Scan for the cell matching the given text and deliver its [x, y] coordinate at center. 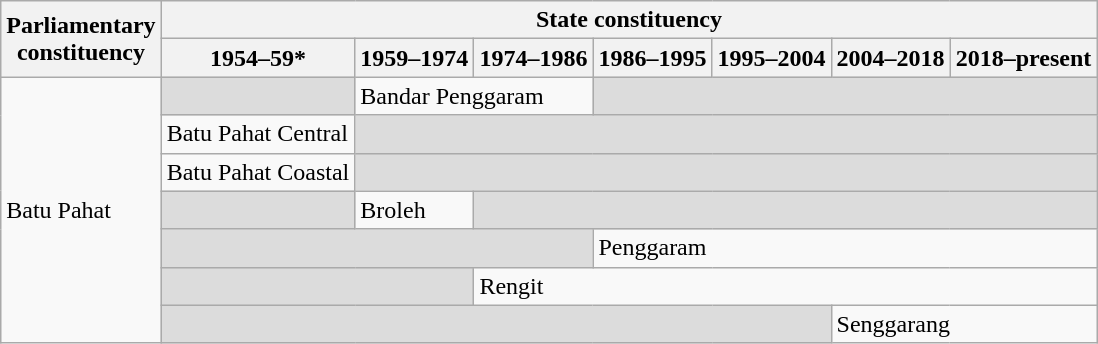
1974–1986 [534, 58]
Bandar Penggaram [474, 96]
Batu Pahat [81, 210]
State constituency [629, 20]
Parliamentaryconstituency [81, 39]
Penggaram [845, 248]
2018–present [1024, 58]
1986–1995 [652, 58]
1959–1974 [414, 58]
Batu Pahat Coastal [258, 172]
Batu Pahat Central [258, 134]
Senggarang [964, 324]
1954–59* [258, 58]
Rengit [786, 286]
1995–2004 [772, 58]
Broleh [414, 210]
2004–2018 [890, 58]
